Return the [x, y] coordinate for the center point of the cell that contains the specified text.  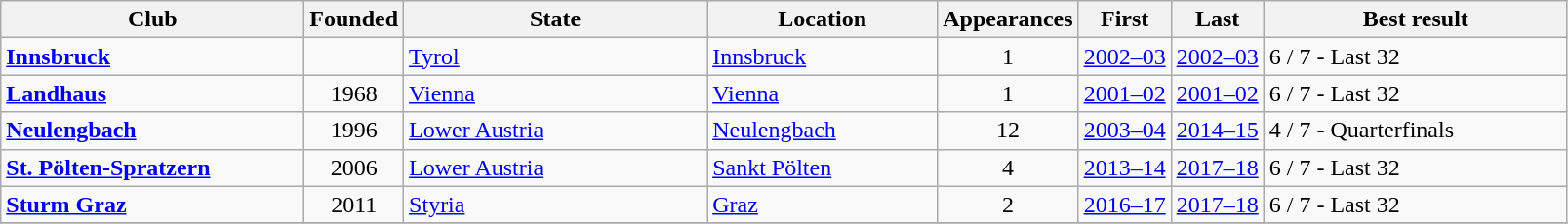
2006 [354, 168]
2014–15 [1218, 131]
4 [1008, 168]
Location [823, 19]
12 [1008, 131]
Graz [823, 205]
1968 [354, 93]
2013–14 [1124, 168]
Sturm Graz [152, 205]
4 / 7 - Quarterfinals [1415, 131]
Club [152, 19]
State [556, 19]
2011 [354, 205]
Tyrol [556, 56]
2016–17 [1124, 205]
2003–04 [1124, 131]
Best result [1415, 19]
Appearances [1008, 19]
First [1124, 19]
Styria [556, 205]
Last [1218, 19]
Landhaus [152, 93]
1996 [354, 131]
Sankt Pölten [823, 168]
2 [1008, 205]
Founded [354, 19]
St. Pölten-Spratzern [152, 168]
